From the cell containing the given text, extract its center point as (X, Y) coordinate. 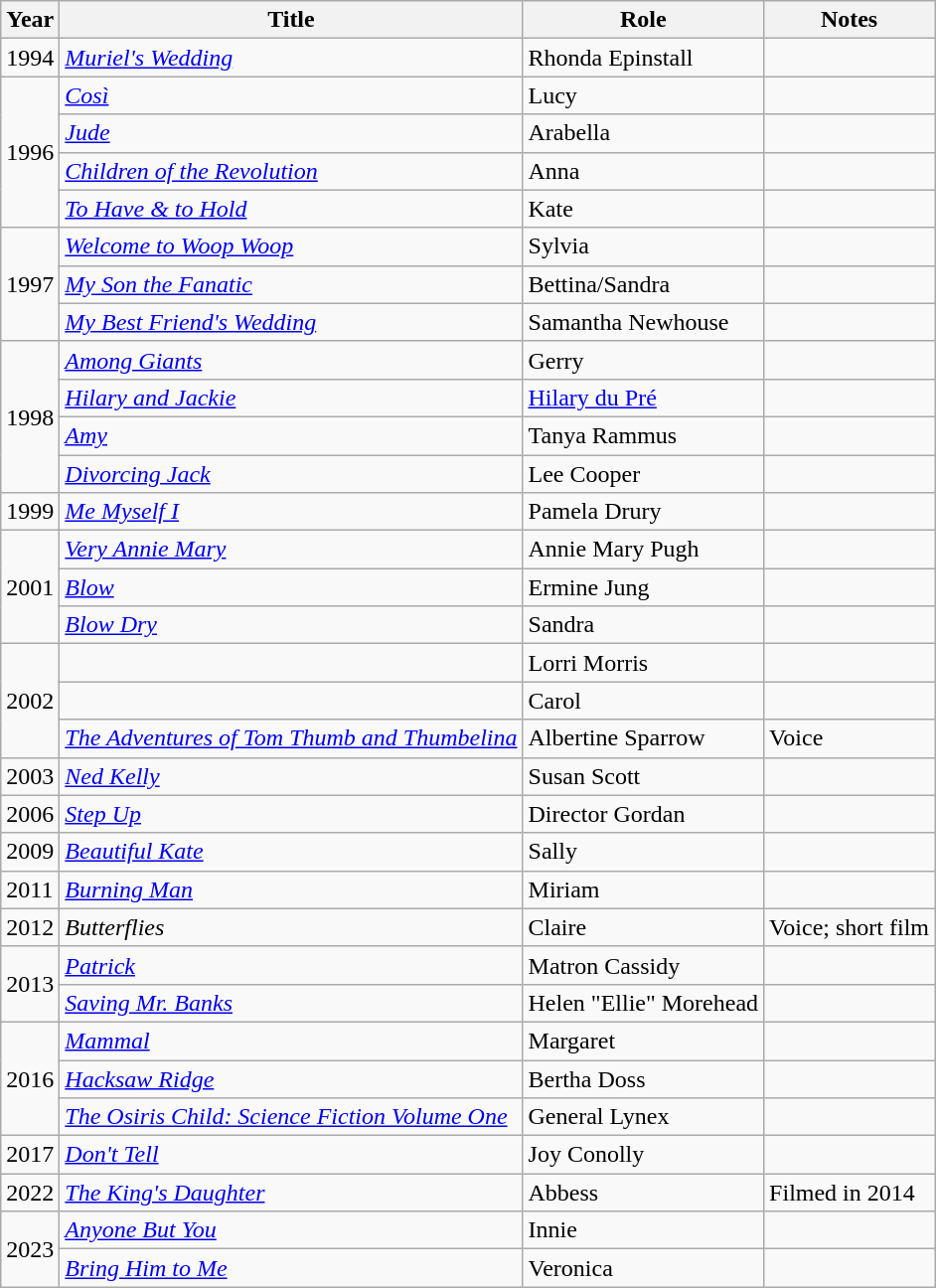
2017 (30, 1155)
2012 (30, 927)
Year (30, 20)
Hacksaw Ridge (291, 1078)
2009 (30, 852)
Title (291, 20)
Innie (644, 1230)
Muriel's Wedding (291, 58)
Ned Kelly (291, 776)
2002 (30, 701)
2013 (30, 984)
Mammal (291, 1041)
Lee Cooper (644, 474)
Director Gordan (644, 814)
Lorri Morris (644, 663)
Voice; short film (850, 927)
Blow (291, 587)
Anna (644, 171)
Sally (644, 852)
Role (644, 20)
Bring Him to Me (291, 1268)
Anyone But You (291, 1230)
1997 (30, 284)
Margaret (644, 1041)
1998 (30, 416)
Pamela Drury (644, 512)
Bettina/Sandra (644, 284)
The Osiris Child: Science Fiction Volume One (291, 1117)
2006 (30, 814)
1994 (30, 58)
Hilary and Jackie (291, 398)
Lucy (644, 95)
Don't Tell (291, 1155)
Arabella (644, 133)
Step Up (291, 814)
2022 (30, 1193)
Claire (644, 927)
Gerry (644, 360)
Matron Cassidy (644, 965)
Blow Dry (291, 625)
Kate (644, 209)
Ermine Jung (644, 587)
General Lynex (644, 1117)
Welcome to Woop Woop (291, 246)
1996 (30, 152)
2011 (30, 889)
To Have & to Hold (291, 209)
Rhonda Epinstall (644, 58)
Veronica (644, 1268)
Divorcing Jack (291, 474)
Notes (850, 20)
Very Annie Mary (291, 550)
Saving Mr. Banks (291, 1003)
Voice (850, 738)
Miriam (644, 889)
Amy (291, 435)
Tanya Rammus (644, 435)
Children of the Revolution (291, 171)
Così (291, 95)
Beautiful Kate (291, 852)
Helen "Ellie" Morehead (644, 1003)
2016 (30, 1078)
Abbess (644, 1193)
Filmed in 2014 (850, 1193)
Albertine Sparrow (644, 738)
My Son the Fanatic (291, 284)
Annie Mary Pugh (644, 550)
2003 (30, 776)
Among Giants (291, 360)
Sylvia (644, 246)
Bertha Doss (644, 1078)
2023 (30, 1249)
Burning Man (291, 889)
My Best Friend's Wedding (291, 322)
The Adventures of Tom Thumb and Thumbelina (291, 738)
Jude (291, 133)
The King's Daughter (291, 1193)
Samantha Newhouse (644, 322)
Butterflies (291, 927)
Carol (644, 701)
Joy Conolly (644, 1155)
Sandra (644, 625)
1999 (30, 512)
Me Myself I (291, 512)
Hilary du Pré (644, 398)
2001 (30, 587)
Patrick (291, 965)
Susan Scott (644, 776)
